Search for the cell housing the specified text and yield its (X, Y) center coordinate. 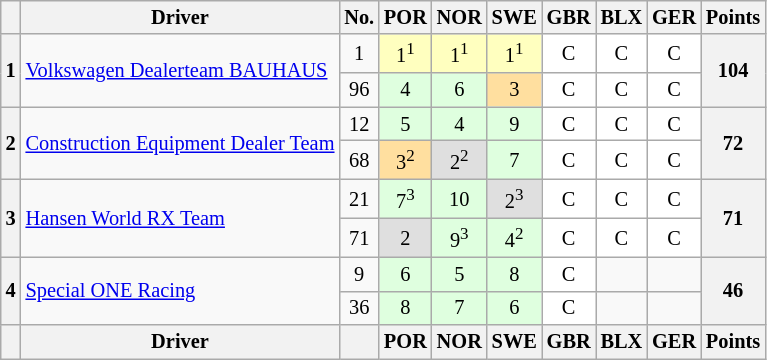
96 (359, 90)
12 (359, 124)
32 (406, 160)
93 (460, 238)
42 (514, 238)
36 (359, 308)
21 (359, 198)
Hansen World RX Team (180, 218)
Special ONE Racing (180, 290)
72 (733, 144)
22 (460, 160)
73 (406, 198)
23 (514, 198)
Construction Equipment Dealer Team (180, 144)
10 (460, 198)
68 (359, 160)
No. (359, 17)
46 (733, 290)
Volkswagen Dealerteam BAUHAUS (180, 70)
104 (733, 70)
